Capture the cell that displays the provided text and extract its (X, Y) central coordinate. 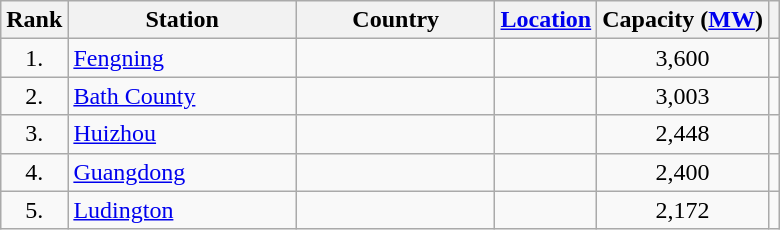
2,448 (683, 134)
2,172 (683, 210)
3,003 (683, 96)
2. (34, 96)
5. (34, 210)
Guangdong (182, 172)
Fengning (182, 58)
4. (34, 172)
Location (546, 20)
Ludington (182, 210)
Station (182, 20)
Capacity (MW) (683, 20)
3,600 (683, 58)
1. (34, 58)
2,400 (683, 172)
3. (34, 134)
Country (396, 20)
Huizhou (182, 134)
Bath County (182, 96)
Rank (34, 20)
